Return (x, y) of the center of cell containing provided text 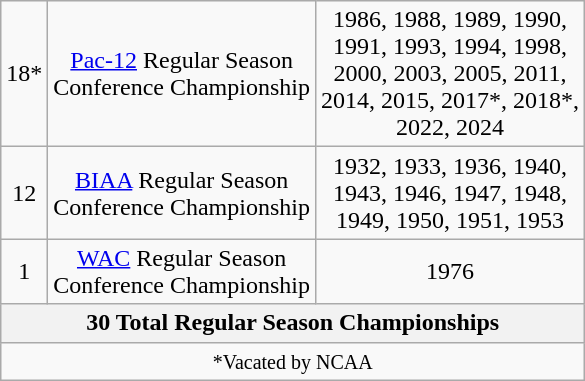
BIAA Regular Season Conference Championship (182, 193)
Pac-12 Regular Season Conference Championship (182, 74)
18* (24, 74)
1986, 1988, 1989, 1990, 1991, 1993, 1994, 1998, 2000, 2003, 2005, 2011, 2014, 2015, 2017*, 2018*, 2022, 2024 (450, 74)
1932, 1933, 1936, 1940, 1943, 1946, 1947, 1948, 1949, 1950, 1951, 1953 (450, 193)
*Vacated by NCAA (293, 361)
WAC Regular Season Conference Championship (182, 272)
1976 (450, 272)
12 (24, 193)
30 Total Regular Season Championships (293, 323)
1 (24, 272)
